Determine the [x, y] coordinate at the center of the cell enclosing the given text.  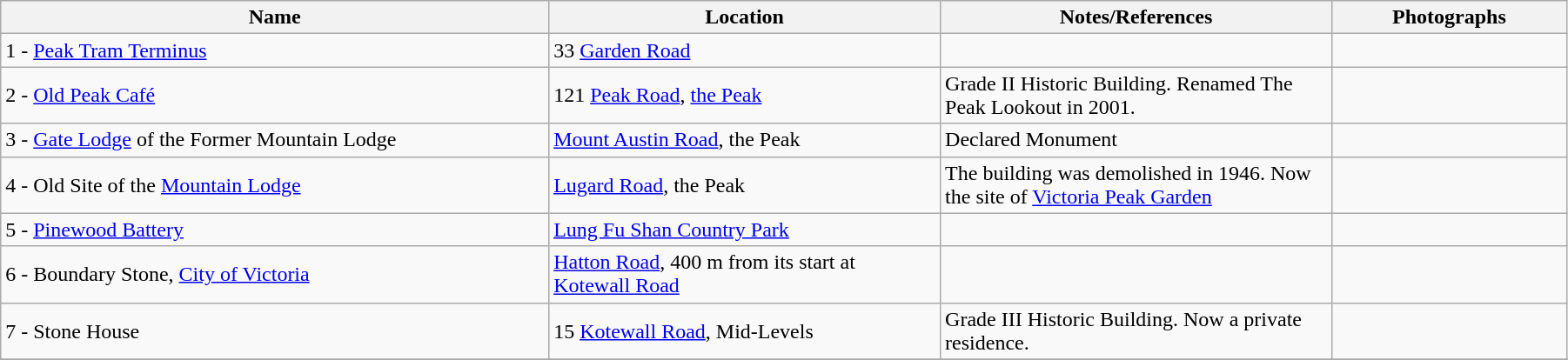
33 Garden Road [745, 50]
Photographs [1449, 17]
121 Peak Road, the Peak [745, 96]
4 - Old Site of the Mountain Lodge [275, 184]
Mount Austin Road, the Peak [745, 140]
Grade II Historic Building. Renamed The Peak Lookout in 2001. [1136, 96]
The building was demolished in 1946. Now the site of Victoria Peak Garden [1136, 184]
6 - Boundary Stone, City of Victoria [275, 275]
Notes/References [1136, 17]
Lung Fu Shan Country Park [745, 230]
15 Kotewall Road, Mid-Levels [745, 330]
2 - Old Peak Café [275, 96]
5 - Pinewood Battery [275, 230]
Hatton Road, 400 m from its start at Kotewall Road [745, 275]
Lugard Road, the Peak [745, 184]
7 - Stone House [275, 330]
3 - Gate Lodge of the Former Mountain Lodge [275, 140]
Grade III Historic Building. Now a private residence. [1136, 330]
Declared Monument [1136, 140]
1 - Peak Tram Terminus [275, 50]
Name [275, 17]
Location [745, 17]
